Search for the cell housing the specified text and yield its (x, y) center coordinate. 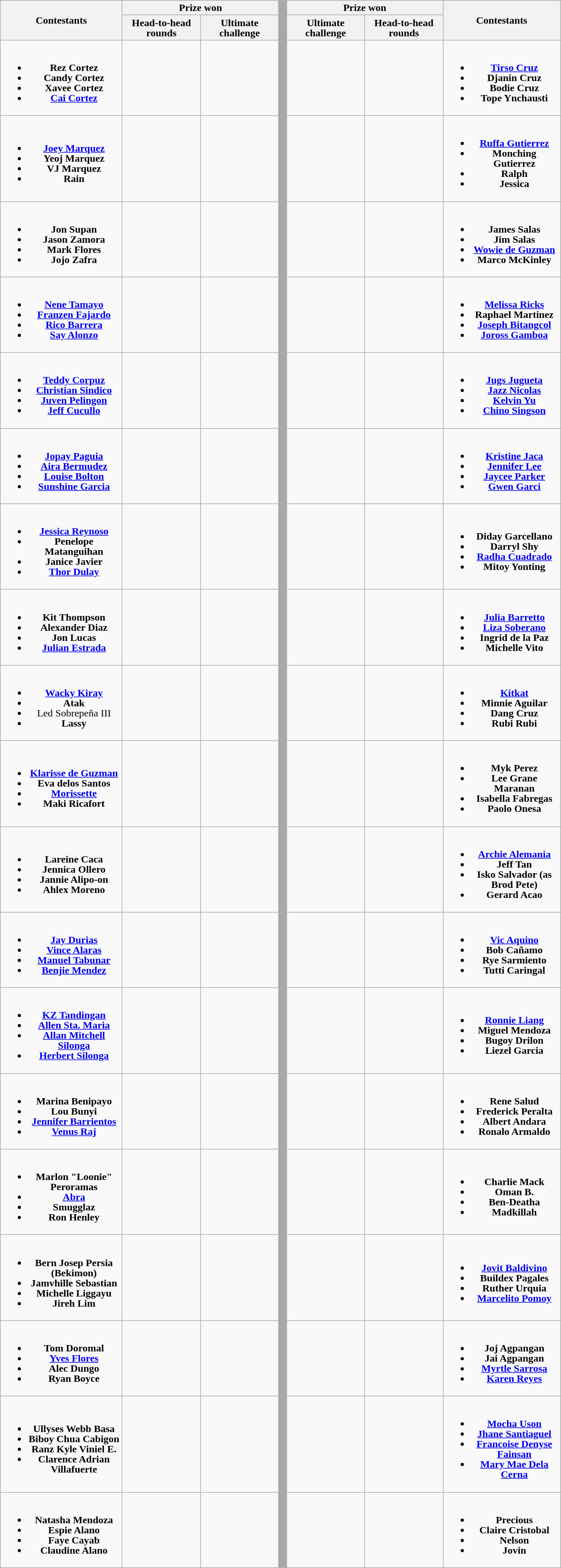
Wacky KirayAtakLed Sobrepeña IIILassy (62, 703)
Natasha MendozaEspie AlanoFaye CayabClaudine Alano (62, 1530)
KZ TandinganAllen Sta. MariaAllan Mitchell SilongaHerbert Silonga (62, 1031)
Archie AlemaniaJeff TanIsko Salvador (as Brod Pete)Gerard Acao (502, 870)
Myk PerezLee Grane MarananIsabella FabregasPaolo Onesa (502, 784)
Tirso CruzDjanin CruzBodie CruzTope Ynchausti (502, 78)
Jessica ReynosoPenelope MatanguihanJanice JavierThor Dulay (62, 546)
Jay DuriasVince AlarasManuel TabunarBenjie Mendez (62, 950)
Melissa RicksRaphael MartinezJoseph BitangcolJoross Gamboa (502, 315)
Jopay PaguiaAira BermudezLouise BoltonSunshine Garcia (62, 466)
James SalasJim SalasWowie de GuzmanMarco McKinley (502, 239)
Rene SaludFrederick PeraltaAlbert AndaraRonalo Armaldo (502, 1111)
Jovit BaldivinoBuildex PagalesRuther UrquiaMarcelito Pomoy (502, 1278)
KitkatMinnie AguilarDang CruzRubi Rubi (502, 703)
Tom DoromalYves FloresAlec DungoRyan Boyce (62, 1359)
Jugs JuguetaJazz NicolasKelvin YuChino Singson (502, 390)
Kristine JacaJennifer LeeJaycee ParkerGwen Garci (502, 466)
Marina BenipayoLou BunyiJennifer BarrientosVenus Raj (62, 1111)
Jon SupanJason ZamoraMark FloresJojo Zafra (62, 239)
Mocha UsonJhane SantiaguelFrancoise Denyse FainsanMary Mae Dela Cerna (502, 1444)
Teddy CorpuzChristian SindicoJuven PelingonJeff Cucullo (62, 390)
Rez CortezCandy CortezXavee CortezCai Cortez (62, 78)
Joey MarquezYeoj MarquezVJ MarquezRain (62, 159)
Klarisse de GuzmanEva delos SantosMorissetteMaki Ricafort (62, 784)
Bern Josep Persia (Bekimon)Jamvhille SebastianMichelle LiggayuJireh Lim (62, 1278)
Vic AquinoBob CañamoRye SarmientoTutti Caringal (502, 950)
PreciousClaire CristobalNelsonJovin (502, 1530)
Diday GarcellanoDarryl ShyRadha CuadradoMitoy Yonting (502, 546)
Julia BarrettoLiza SoberanoIngrid de la PazMichelle Vito (502, 627)
Lareine CacaJennica OlleroJannie Alipo-onAhlex Moreno (62, 870)
Ullyses Webb BasaBiboy Chua CabigonRanz Kyle Viniel E.Clarence Adrian Villafuerte (62, 1444)
Joj AgpanganJai AgpanganMyrtle SarrosaKaren Reyes (502, 1359)
Charlie MackOman B.Ben-DeathaMadkillah (502, 1192)
Ruffa GutierrezMonching GutierrezRalphJessica (502, 159)
Kit ThompsonAlexander DiazJon LucasJulian Estrada (62, 627)
Marlon "Loonie" PeroramasAbraSmugglazRon Henley (62, 1192)
Nene TamayoFranzen FajardoRico BarreraSay Alonzo (62, 315)
Ronnie LiangMiguel MendozaBugoy DrilonLiezel Garcia (502, 1031)
